Identify which cell holds the provided text, then report its [x, y] central coordinate. 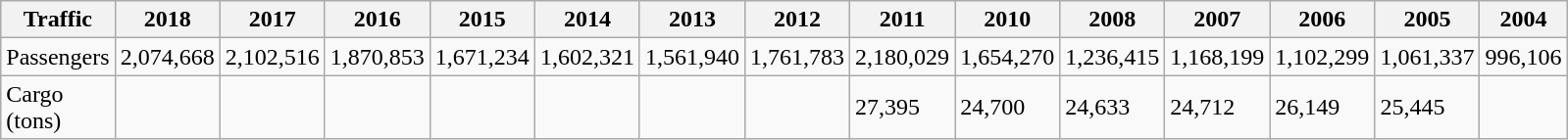
1,236,415 [1112, 57]
1,102,299 [1322, 57]
Passengers [58, 57]
1,870,853 [377, 57]
27,395 [902, 108]
1,761,783 [798, 57]
1,602,321 [586, 57]
1,561,940 [692, 57]
Traffic [58, 20]
2017 [273, 20]
2015 [482, 20]
2018 [167, 20]
1,168,199 [1218, 57]
24,712 [1218, 108]
24,700 [1008, 108]
1,061,337 [1428, 57]
1,654,270 [1008, 57]
2012 [798, 20]
2013 [692, 20]
2006 [1322, 20]
2005 [1428, 20]
2014 [586, 20]
2004 [1524, 20]
2008 [1112, 20]
2016 [377, 20]
26,149 [1322, 108]
Cargo (tons) [58, 108]
2011 [902, 20]
2010 [1008, 20]
996,106 [1524, 57]
1,671,234 [482, 57]
2,074,668 [167, 57]
25,445 [1428, 108]
2,180,029 [902, 57]
2,102,516 [273, 57]
2007 [1218, 20]
24,633 [1112, 108]
